Detect which cell encompasses the target text, then output its [X, Y] center coordinate. 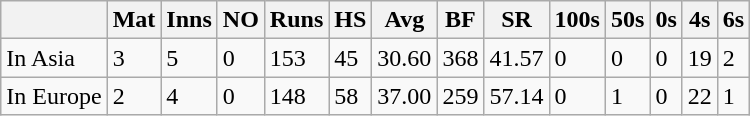
4s [700, 20]
SR [516, 20]
50s [627, 20]
368 [460, 58]
57.14 [516, 96]
22 [700, 96]
Mat [134, 20]
153 [296, 58]
100s [577, 20]
Inns [189, 20]
BF [460, 20]
Runs [296, 20]
0s [666, 20]
In Europe [54, 96]
6s [733, 20]
Avg [404, 20]
45 [350, 58]
58 [350, 96]
30.60 [404, 58]
5 [189, 58]
HS [350, 20]
3 [134, 58]
In Asia [54, 58]
37.00 [404, 96]
259 [460, 96]
19 [700, 58]
41.57 [516, 58]
4 [189, 96]
NO [240, 20]
148 [296, 96]
